Return (X, Y) of the center of cell containing provided text 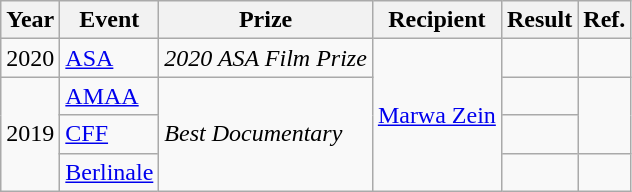
2019 (30, 134)
Event (110, 20)
CFF (110, 134)
Prize (266, 20)
AMAA (110, 96)
Best Documentary (266, 134)
Year (30, 20)
ASA (110, 58)
Berlinale (110, 172)
Marwa Zein (436, 115)
2020 ASA Film Prize (266, 58)
2020 (30, 58)
Recipient (436, 20)
Result (539, 20)
Ref. (604, 20)
